From the cell containing the given text, extract its center point as (x, y) coordinate. 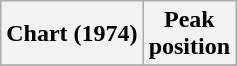
Chart (1974) (72, 34)
Peakposition (189, 34)
